Extract the (x, y) coordinate from the center of the cell holding the provided text.  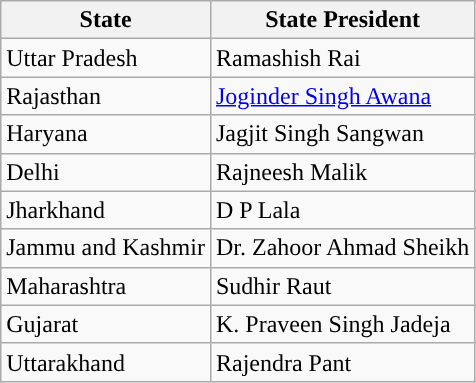
Joginder Singh Awana (342, 96)
Rajasthan (106, 96)
Jharkhand (106, 210)
Dr. Zahoor Ahmad Sheikh (342, 248)
Rajneesh Malik (342, 172)
Sudhir Raut (342, 286)
Jagjit Singh Sangwan (342, 134)
Gujarat (106, 324)
D P Lala (342, 210)
Uttar Pradesh (106, 58)
Maharashtra (106, 286)
Jammu and Kashmir (106, 248)
Delhi (106, 172)
Haryana (106, 134)
Ramashish Rai (342, 58)
Uttarakhand (106, 362)
State President (342, 20)
Rajendra Pant (342, 362)
State (106, 20)
K. Praveen Singh Jadeja (342, 324)
